Determine the (x, y) coordinate at the center of the cell enclosing the given text.  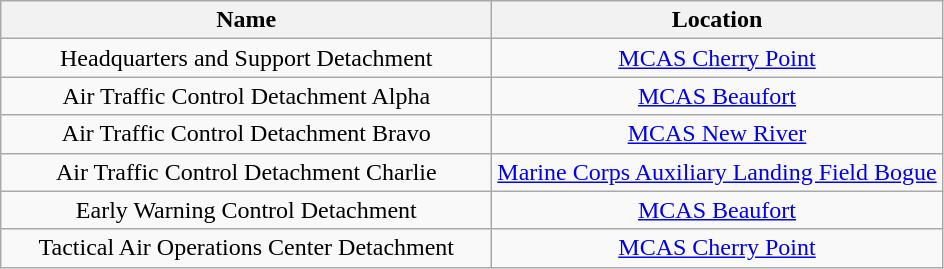
MCAS New River (717, 134)
Air Traffic Control Detachment Alpha (246, 96)
Headquarters and Support Detachment (246, 58)
Air Traffic Control Detachment Bravo (246, 134)
Location (717, 20)
Air Traffic Control Detachment Charlie (246, 172)
Tactical Air Operations Center Detachment (246, 248)
Marine Corps Auxiliary Landing Field Bogue (717, 172)
Early Warning Control Detachment (246, 210)
Name (246, 20)
